Determine the (x, y) coordinate at the center of the cell enclosing the given text.  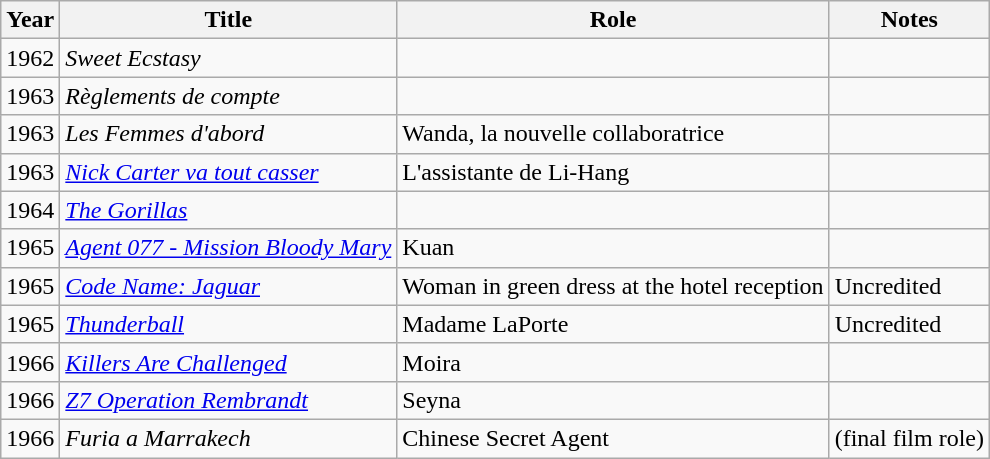
Killers Are Challenged (228, 362)
Z7 Operation Rembrandt (228, 400)
Kuan (613, 248)
(final film role) (909, 438)
Furia a Marrakech (228, 438)
Woman in green dress at the hotel reception (613, 286)
L'assistante de Li-Hang (613, 172)
Thunderball (228, 324)
Wanda, la nouvelle collaboratrice (613, 134)
Sweet Ecstasy (228, 58)
1964 (30, 210)
Notes (909, 20)
Agent 077 - Mission Bloody Mary (228, 248)
Year (30, 20)
Title (228, 20)
Règlements de compte (228, 96)
Chinese Secret Agent (613, 438)
The Gorillas (228, 210)
Nick Carter va tout casser (228, 172)
Moira (613, 362)
Les Femmes d'abord (228, 134)
Code Name: Jaguar (228, 286)
Role (613, 20)
1962 (30, 58)
Madame LaPorte (613, 324)
Seyna (613, 400)
